Find where the given text appears and provide that cell's center as [X, Y] coordinate. 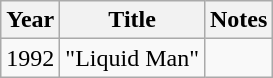
Title [132, 20]
Year [30, 20]
1992 [30, 58]
Notes [238, 20]
"Liquid Man" [132, 58]
